Scan for the cell matching the given text and deliver its [x, y] coordinate at center. 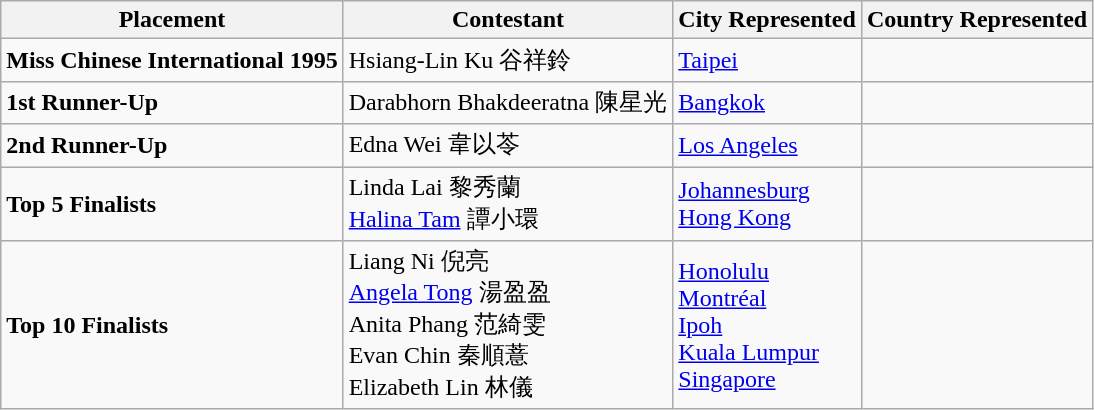
2nd Runner-Up [172, 146]
Darabhorn Bhakdeeratna 陳星光 [508, 102]
1st Runner-Up [172, 102]
Country Represented [976, 20]
Hsiang-Lin Ku 谷祥鈴 [508, 60]
Placement [172, 20]
Edna Wei 韋以苓 [508, 146]
Linda Lai 黎秀蘭Halina Tam 譚小環 [508, 203]
Miss Chinese International 1995 [172, 60]
Taipei [768, 60]
Contestant [508, 20]
City Represented [768, 20]
JohannesburgHong Kong [768, 203]
Top 5 Finalists [172, 203]
Top 10 Finalists [172, 326]
Liang Ni 倪亮Angela Tong 湯盈盈Anita Phang 范綺雯Evan Chin 秦順薏Elizabeth Lin 林儀 [508, 326]
Los Angeles [768, 146]
Bangkok [768, 102]
HonoluluMontréalIpohKuala LumpurSingapore [768, 326]
